Scan for the cell matching the given text and deliver its (X, Y) coordinate at center. 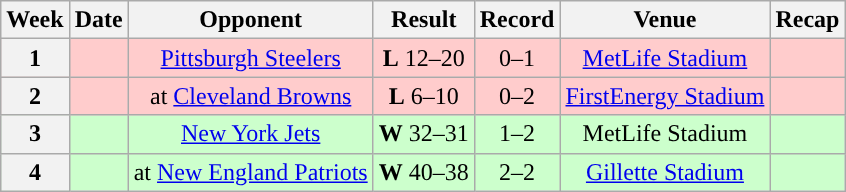
Pittsburgh Steelers (250, 58)
2 (35, 96)
4 (35, 172)
Venue (665, 20)
at New England Patriots (250, 172)
L 6–10 (424, 96)
Result (424, 20)
Gillette Stadium (665, 172)
W 40–38 (424, 172)
L 12–20 (424, 58)
FirstEnergy Stadium (665, 96)
at Cleveland Browns (250, 96)
Date (98, 20)
1 (35, 58)
Record (517, 20)
Opponent (250, 20)
0–2 (517, 96)
0–1 (517, 58)
Recap (808, 20)
3 (35, 134)
W 32–31 (424, 134)
New York Jets (250, 134)
2–2 (517, 172)
1–2 (517, 134)
Week (35, 20)
